Determine the (X, Y) coordinate at the center of the cell enclosing the given text.  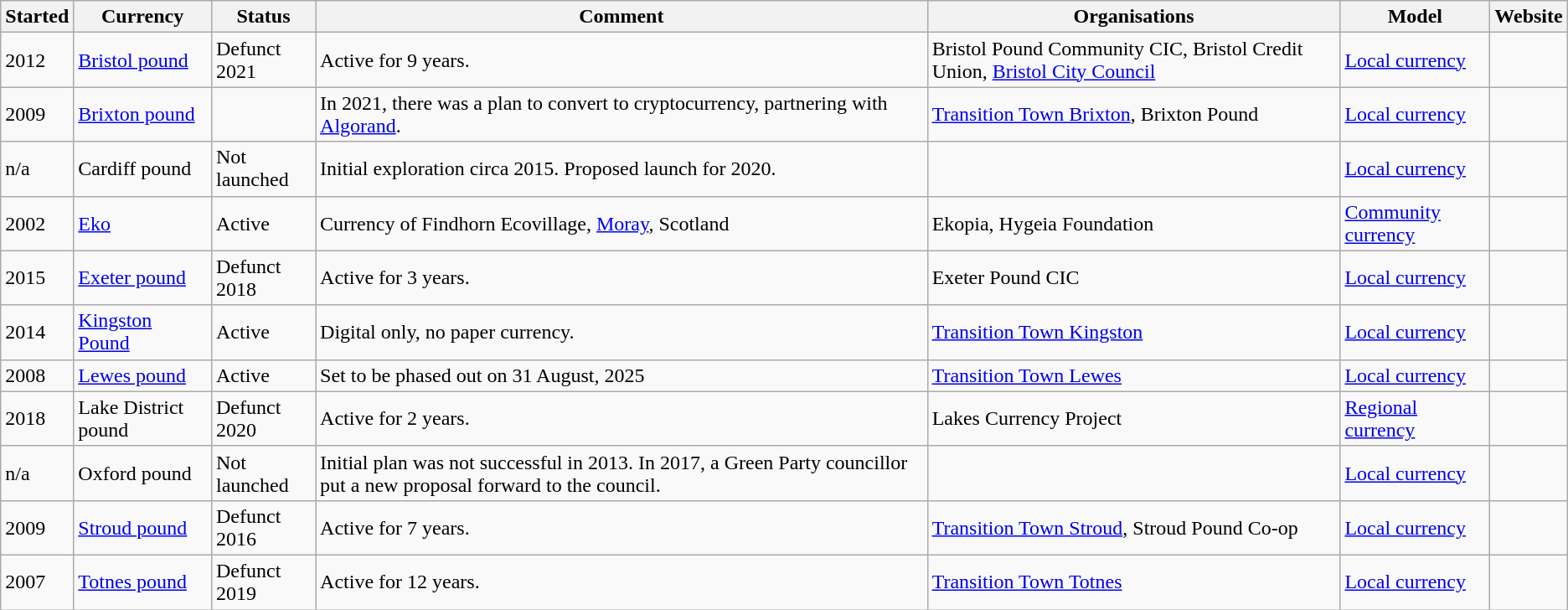
Active for 2 years. (622, 419)
Totnes pound (142, 582)
2015 (37, 278)
Bristol pound (142, 60)
Brixton pound (142, 114)
Eko (142, 223)
Website (1529, 17)
Transition Town Lewes (1134, 375)
Stroud pound (142, 528)
Transition Town Stroud, Stroud Pound Co-op (1134, 528)
Kingston Pound (142, 332)
Exeter pound (142, 278)
2012 (37, 60)
2008 (37, 375)
Active for 12 years. (622, 582)
Active for 7 years. (622, 528)
Set to be phased out on 31 August, 2025 (622, 375)
Lake District pound (142, 419)
2014 (37, 332)
Organisations (1134, 17)
Exeter Pound CIC (1134, 278)
In 2021, there was a plan to convert to cryptocurrency, partnering with Algorand. (622, 114)
Initial exploration circa 2015. Proposed launch for 2020. (622, 169)
Defunct 2016 (263, 528)
2018 (37, 419)
Comment (622, 17)
Model (1416, 17)
Defunct 2019 (263, 582)
Currency of Findhorn Ecovillage, Moray, Scotland (622, 223)
Regional currency (1416, 419)
Active for 9 years. (622, 60)
Transition Town Brixton, Brixton Pound (1134, 114)
Started (37, 17)
Currency (142, 17)
Cardiff pound (142, 169)
Community currency (1416, 223)
Bristol Pound Community CIC, Bristol Credit Union, Bristol City Council (1134, 60)
2002 (37, 223)
Initial plan was not successful in 2013. In 2017, a Green Party councillor put a new proposal forward to the council. (622, 473)
Lakes Currency Project (1134, 419)
Defunct 2021 (263, 60)
Transition Town Totnes (1134, 582)
Defunct 2018 (263, 278)
Defunct 2020 (263, 419)
Ekopia, Hygeia Foundation (1134, 223)
Transition Town Kingston (1134, 332)
Oxford pound (142, 473)
Digital only, no paper currency. (622, 332)
2007 (37, 582)
Lewes pound (142, 375)
Active for 3 years. (622, 278)
Status (263, 17)
